Detect which cell encompasses the target text, then output its (X, Y) center coordinate. 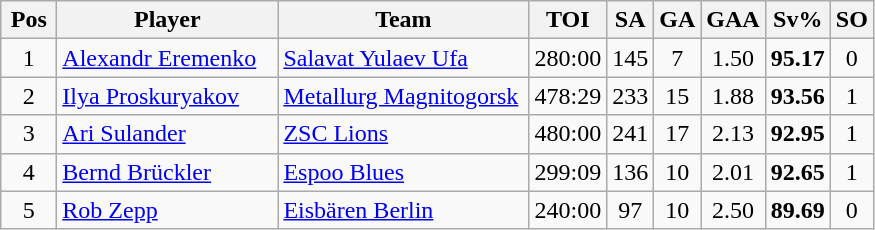
Sv% (798, 20)
Team (404, 20)
ZSC Lions (404, 134)
15 (678, 96)
280:00 (568, 58)
Salavat Yulaev Ufa (404, 58)
TOI (568, 20)
2.01 (733, 172)
Player (168, 20)
Metallurg Magnitogorsk (404, 96)
SA (630, 20)
Ari Sulander (168, 134)
92.95 (798, 134)
233 (630, 96)
145 (630, 58)
89.69 (798, 210)
Rob Zepp (168, 210)
299:09 (568, 172)
2.50 (733, 210)
136 (630, 172)
95.17 (798, 58)
7 (678, 58)
Pos (29, 20)
3 (29, 134)
93.56 (798, 96)
1.50 (733, 58)
4 (29, 172)
GAA (733, 20)
480:00 (568, 134)
Eisbären Berlin (404, 210)
GA (678, 20)
Espoo Blues (404, 172)
SO (852, 20)
92.65 (798, 172)
2 (29, 96)
Alexandr Eremenko (168, 58)
478:29 (568, 96)
241 (630, 134)
240:00 (568, 210)
17 (678, 134)
5 (29, 210)
2.13 (733, 134)
1.88 (733, 96)
Bernd Brückler (168, 172)
97 (630, 210)
Ilya Proskuryakov (168, 96)
